Provide the [X, Y] coordinate of the cell's center where the given text is located.  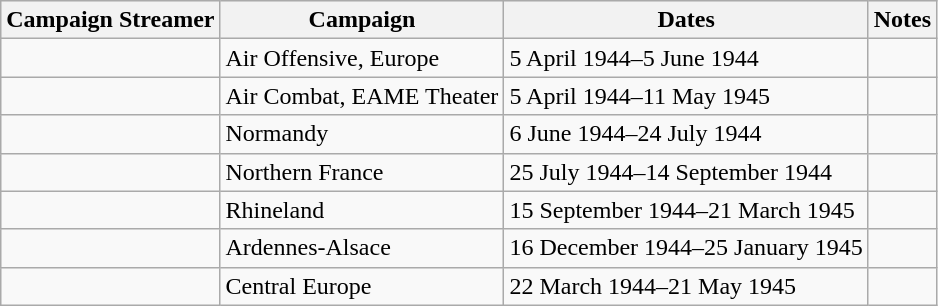
Campaign Streamer [110, 20]
Air Combat, EAME Theater [362, 96]
5 April 1944–5 June 1944 [686, 58]
Rhineland [362, 210]
Normandy [362, 134]
Campaign [362, 20]
5 April 1944–11 May 1945 [686, 96]
Central Europe [362, 286]
Northern France [362, 172]
16 December 1944–25 January 1945 [686, 248]
Notes [902, 20]
6 June 1944–24 July 1944 [686, 134]
25 July 1944–14 September 1944 [686, 172]
Ardennes-Alsace [362, 248]
Air Offensive, Europe [362, 58]
Dates [686, 20]
15 September 1944–21 March 1945 [686, 210]
22 March 1944–21 May 1945 [686, 286]
